Determine the (X, Y) coordinate at the center of the cell enclosing the given text.  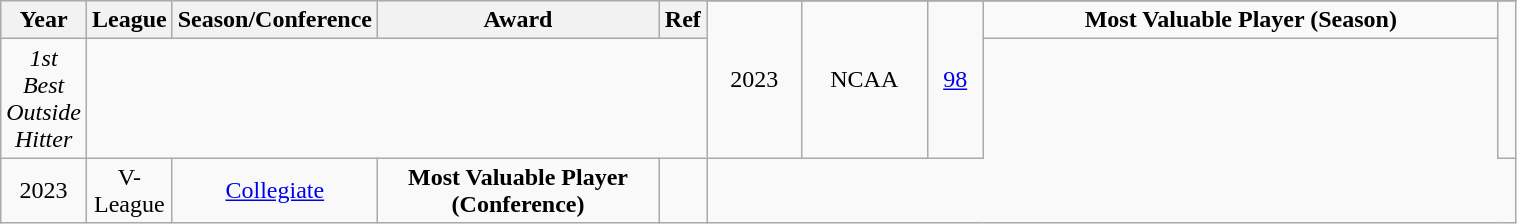
Ref (684, 20)
Collegiate (274, 190)
Most Valuable Player (Season) (1240, 20)
Most Valuable Player (Conference) (518, 190)
NCAA (864, 80)
98 (955, 80)
V-League (129, 190)
Year (44, 20)
Award (518, 20)
Season/Conference (274, 20)
1st Best Outside Hitter (44, 98)
League (129, 20)
